From the cell containing the given text, extract its center point as (X, Y) coordinate. 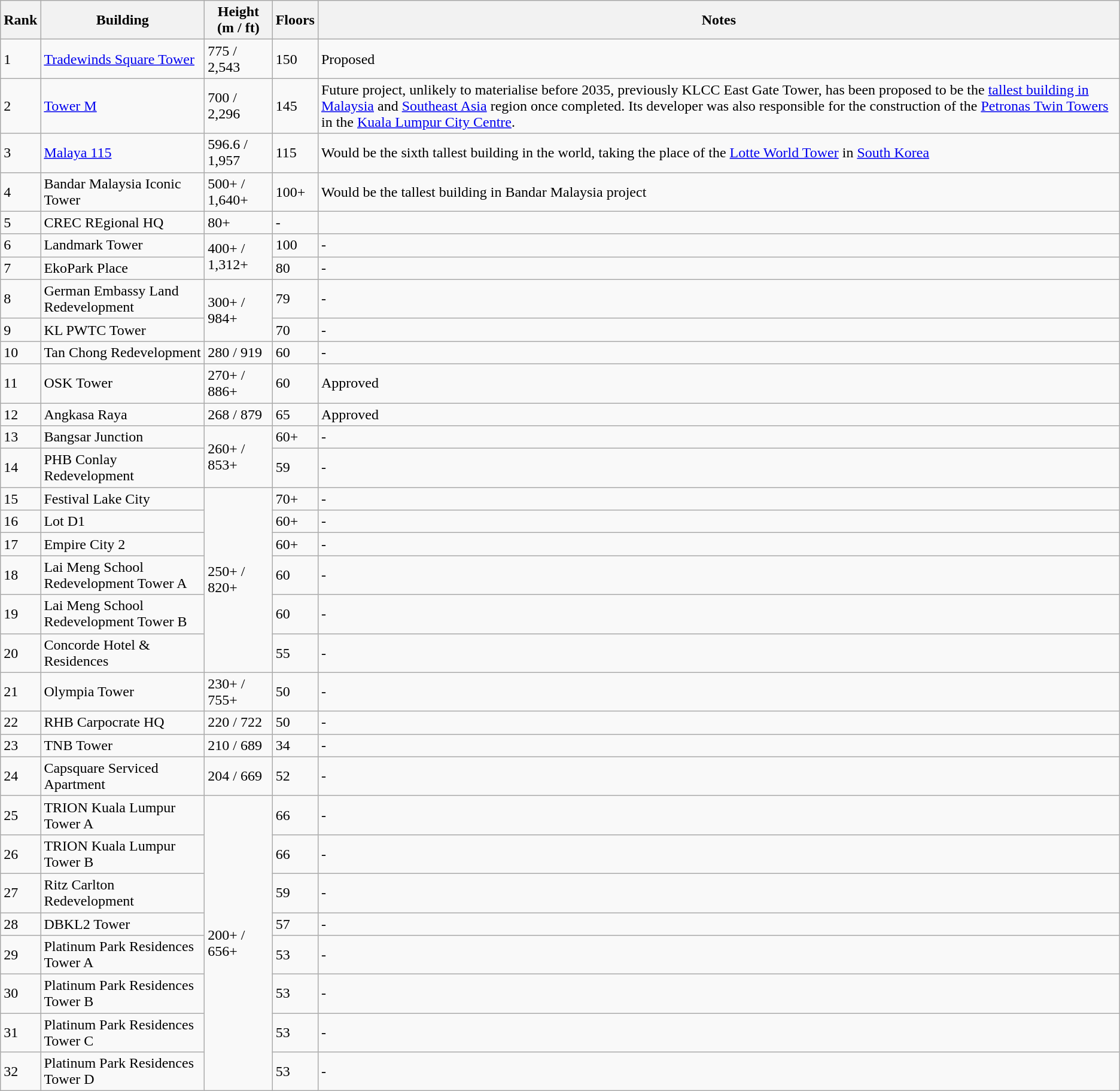
80+ (238, 223)
Would be the tallest building in Bandar Malaysia project (719, 191)
Would be the sixth tallest building in the world, taking the place of the Lotte World Tower in South Korea (719, 153)
10 (20, 352)
14 (20, 468)
Rank (20, 20)
Olympia Tower (123, 691)
57 (295, 924)
55 (295, 653)
200+ / 656+ (238, 943)
25 (20, 815)
PHB Conlay Redevelopment (123, 468)
Platinum Park Residences Tower D (123, 1072)
145 (295, 106)
RHB Carpocrate HQ (123, 723)
28 (20, 924)
70+ (295, 499)
4 (20, 191)
KL PWTC Tower (123, 330)
270+ / 886+ (238, 383)
65 (295, 415)
500+ / 1,640+ (238, 191)
5 (20, 223)
Lai Meng School Redevelopment Tower B (123, 614)
Capsquare Serviced Apartment (123, 776)
18 (20, 575)
11 (20, 383)
EkoPark Place (123, 268)
Lai Meng School Redevelopment Tower A (123, 575)
27 (20, 892)
31 (20, 1032)
204 / 669 (238, 776)
German Embassy Land Redevelopment (123, 299)
22 (20, 723)
210 / 689 (238, 745)
DBKL2 Tower (123, 924)
Tower M (123, 106)
15 (20, 499)
52 (295, 776)
Bangsar Junction (123, 437)
400+ / 1,312+ (238, 257)
115 (295, 153)
Festival Lake City (123, 499)
Building (123, 20)
34 (295, 745)
6 (20, 245)
596.6 / 1,957 (238, 153)
13 (20, 437)
2 (20, 106)
20 (20, 653)
9 (20, 330)
Angkasa Raya (123, 415)
30 (20, 994)
280 / 919 (238, 352)
16 (20, 522)
268 / 879 (238, 415)
230+ / 755+ (238, 691)
8 (20, 299)
29 (20, 955)
Notes (719, 20)
700 / 2,296 (238, 106)
3 (20, 153)
1 (20, 59)
220 / 722 (238, 723)
Landmark Tower (123, 245)
CREC REgional HQ (123, 223)
Concorde Hotel & Residences (123, 653)
Lot D1 (123, 522)
OSK Tower (123, 383)
17 (20, 544)
32 (20, 1072)
Tradewinds Square Tower (123, 59)
Proposed (719, 59)
Ritz Carlton Redevelopment (123, 892)
100+ (295, 191)
70 (295, 330)
Malaya 115 (123, 153)
24 (20, 776)
300+ / 984+ (238, 310)
79 (295, 299)
Platinum Park Residences Tower A (123, 955)
21 (20, 691)
12 (20, 415)
Floors (295, 20)
TRION Kuala Lumpur Tower A (123, 815)
Bandar Malaysia Iconic Tower (123, 191)
26 (20, 854)
Platinum Park Residences Tower C (123, 1032)
775 / 2,543 (238, 59)
19 (20, 614)
Height (m / ft) (238, 20)
TRION Kuala Lumpur Tower B (123, 854)
TNB Tower (123, 745)
250+ / 820+ (238, 580)
260+ / 853+ (238, 457)
Platinum Park Residences Tower B (123, 994)
7 (20, 268)
23 (20, 745)
80 (295, 268)
Empire City 2 (123, 544)
150 (295, 59)
Tan Chong Redevelopment (123, 352)
100 (295, 245)
